Return (X, Y) of the center of cell containing provided text 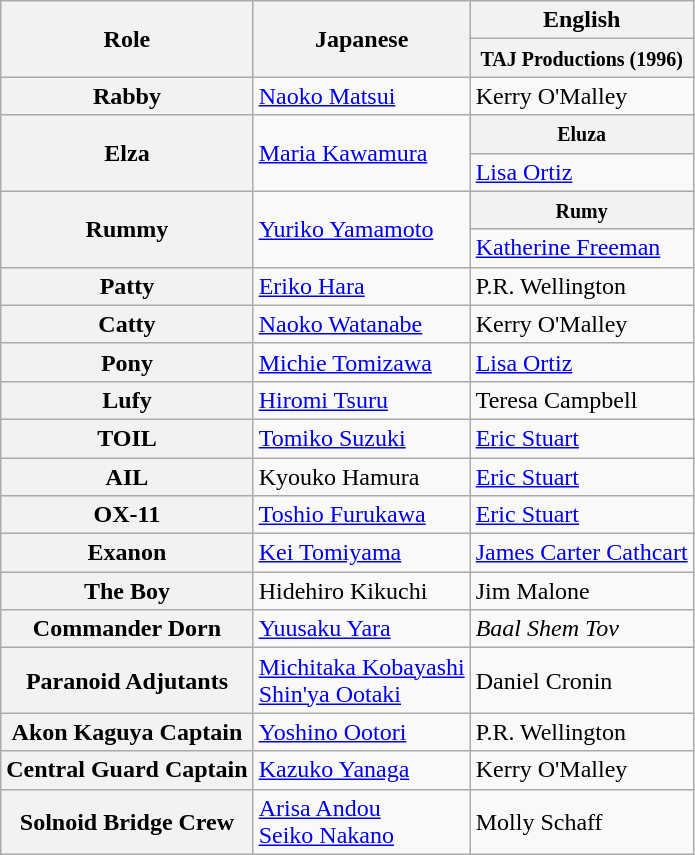
Michitaka KobayashiShin'ya Ootaki (362, 680)
Commander Dorn (127, 629)
Molly Schaff (582, 822)
Katherine Freeman (582, 248)
Baal Shem Tov (582, 629)
Lufy (127, 400)
Yoshino Ootori (362, 732)
Japanese (362, 39)
Hiromi Tsuru (362, 400)
Kazuko Yanaga (362, 770)
Pony (127, 362)
Yuusaku Yara (362, 629)
Central Guard Captain (127, 770)
Toshio Furukawa (362, 515)
Rabby (127, 96)
Eluza (582, 134)
Jim Malone (582, 591)
Tomiko Suzuki (362, 438)
Kyouko Hamura (362, 477)
Naoko Matsui (362, 96)
The Boy (127, 591)
Rumy (582, 210)
James Carter Cathcart (582, 553)
TAJ Productions (1996) (582, 58)
Solnoid Bridge Crew (127, 822)
Hidehiro Kikuchi (362, 591)
Arisa AndouSeiko Nakano (362, 822)
Maria Kawamura (362, 153)
Catty (127, 324)
English (582, 20)
Yuriko Yamamoto (362, 229)
Paranoid Adjutants (127, 680)
Exanon (127, 553)
TOIL (127, 438)
Patty (127, 286)
OX-11 (127, 515)
Role (127, 39)
Naoko Watanabe (362, 324)
AIL (127, 477)
Eriko Hara (362, 286)
Daniel Cronin (582, 680)
Akon Kaguya Captain (127, 732)
Michie Tomizawa (362, 362)
Rummy (127, 229)
Elza (127, 153)
Teresa Campbell (582, 400)
Kei Tomiyama (362, 553)
